For the text-containing cell, return its midpoint in (X, Y) coordinate format. 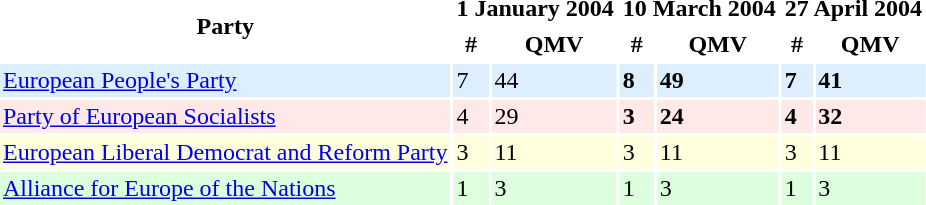
49 (718, 80)
Party of European Socialists (225, 116)
European People's Party (225, 80)
29 (554, 116)
8 (637, 80)
European Liberal Democrat and Reform Party (225, 152)
44 (554, 80)
Alliance for Europe of the Nations (225, 188)
41 (870, 80)
32 (870, 116)
24 (718, 116)
